Determine the (x, y) coordinate at the center of the cell enclosing the given text.  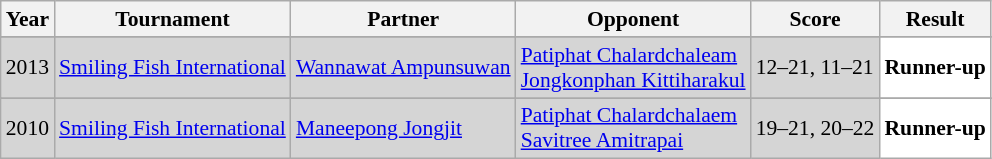
Year (28, 19)
Patiphat Chalardchaleam Jongkonphan Kittiharakul (634, 68)
Wannawat Ampunsuwan (404, 68)
2013 (28, 68)
2010 (28, 128)
Score (816, 19)
19–21, 20–22 (816, 128)
Partner (404, 19)
12–21, 11–21 (816, 68)
Opponent (634, 19)
Tournament (172, 19)
Result (934, 19)
Patiphat Chalardchalaem Savitree Amitrapai (634, 128)
Maneepong Jongjit (404, 128)
